Find where the given text appears and provide that cell's center as [x, y] coordinate. 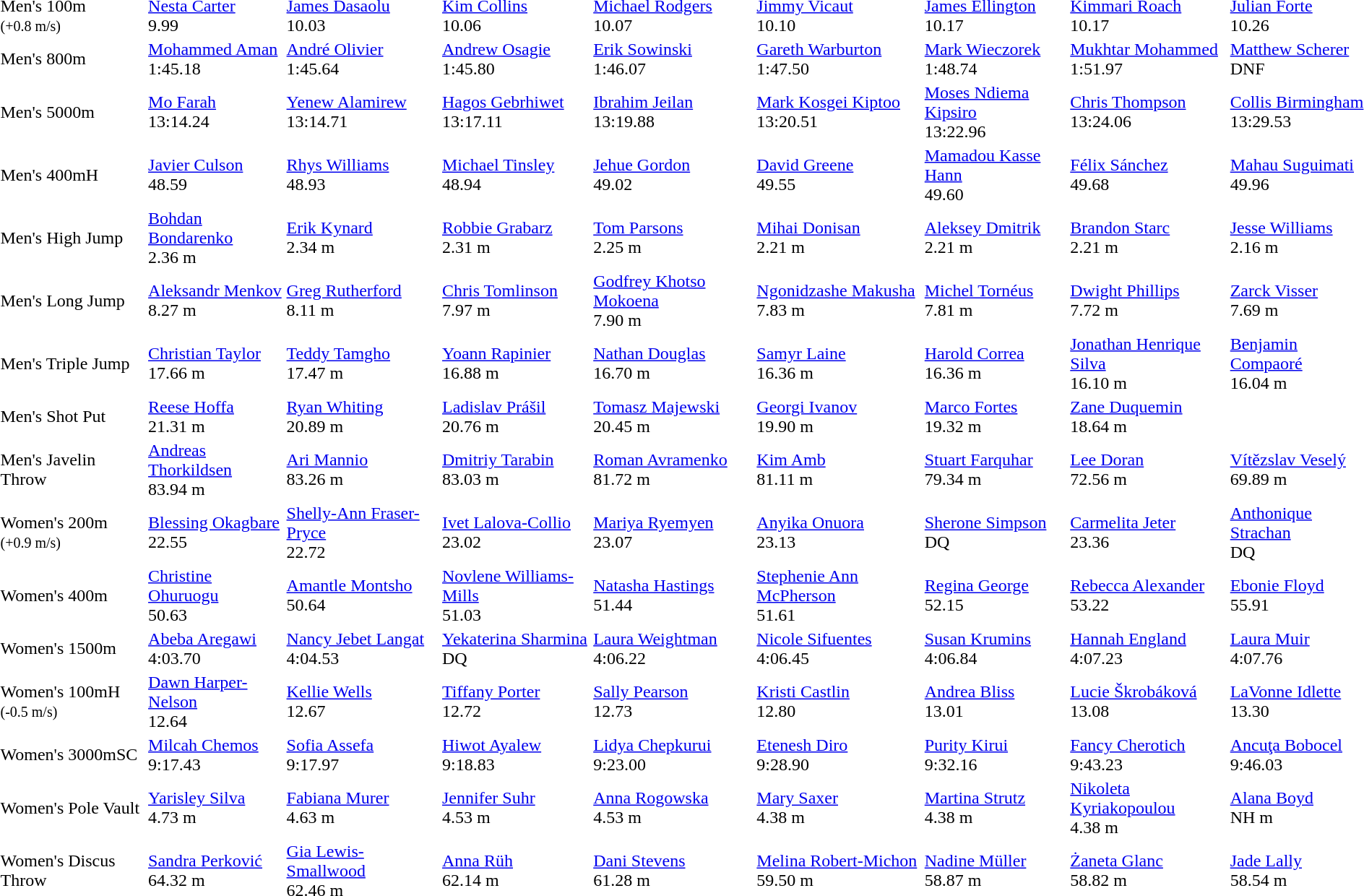
Mukhtar Mohammed 1:51.97 [1148, 59]
Chris Tomlinson 7.97 m [516, 301]
Michael Tinsley 48.94 [516, 175]
Zane Duquemin 18.64 m [1148, 416]
Fancy Cherotich 9:43.23 [1148, 754]
Tiffany Porter 12.72 [516, 702]
Laura Weightman 4:06.22 [673, 649]
Christine Ohuruogu 50.63 [215, 595]
Stuart Farquhar 79.34 m [996, 470]
Ngonidzashe Makusha 7.83 m [838, 301]
Yenew Alamirew 13:14.71 [362, 112]
Harold Correa 16.36 m [996, 363]
Aleksey Dmitrik 2.21 m [996, 238]
Mariya Ryemyen 23.07 [673, 533]
Greg Rutherford 8.11 m [362, 301]
Mamadou Kasse Hann 49.60 [996, 175]
Sofia Assefa 9:17.97 [362, 754]
Ladislav Prášil 20.76 m [516, 416]
Yarisley Silva 4.73 m [215, 808]
Lidya Chepkurui 9:23.00 [673, 754]
Reese Hoffa 21.31 m [215, 416]
Susan Krumins 4:06.84 [996, 649]
Mary Saxer 4.38 m [838, 808]
Shelly-Ann Fraser-Pryce 22.72 [362, 533]
Tom Parsons 2.25 m [673, 238]
Hiwot Ayalew 9:18.83 [516, 754]
Chris Thompson 13:24.06 [1148, 112]
Kim Amb 81.11 m [838, 470]
Ryan Whiting 20.89 m [362, 416]
Carmelita Jeter 23.36 [1148, 533]
Teddy Tamgho 17.47 m [362, 363]
Moses Ndiema Kipsiro 13:22.96 [996, 112]
Christian Taylor 17.66 m [215, 363]
Samyr Laine 16.36 m [838, 363]
Aleksandr Menkov 8.27 m [215, 301]
Mark Wieczorek 1:48.74 [996, 59]
Tomasz Majewski 20.45 m [673, 416]
Kellie Wells 12.67 [362, 702]
Martina Strutz 4.38 m [996, 808]
Blessing Okagbare 22.55 [215, 533]
Ibrahim Jeilan 13:19.88 [673, 112]
Michel Tornéus 7.81 m [996, 301]
Mark Kosgei Kiptoo 13:20.51 [838, 112]
Natasha Hastings 51.44 [673, 595]
Hagos Gebrhiwet 13:17.11 [516, 112]
Abeba Aregawi 4:03.70 [215, 649]
Ivet Lalova-Collio 23.02 [516, 533]
Nicole Sifuentes 4:06.45 [838, 649]
Javier Culson 48.59 [215, 175]
Godfrey Khotso Mokoena 7.90 m [673, 301]
Rebecca Alexander 53.22 [1148, 595]
Dawn Harper-Nelson 12.64 [215, 702]
Bohdan Bondarenko 2.36 m [215, 238]
Lee Doran 72.56 m [1148, 470]
Dwight Phillips 7.72 m [1148, 301]
Andreas Thorkildsen 83.94 m [215, 470]
Yoann Rapinier 16.88 m [516, 363]
Brandon Starc 2.21 m [1148, 238]
Marco Fortes 19.32 m [996, 416]
Jonathan Henrique Silva 16.10 m [1148, 363]
Gareth Warburton 1:47.50 [838, 59]
Purity Kirui 9:32.16 [996, 754]
Lucie Škrobáková 13.08 [1148, 702]
Anna Rogowska 4.53 m [673, 808]
Amantle Montsho 50.64 [362, 595]
Andrew Osagie 1:45.80 [516, 59]
Nikoleta Kyriakopoulou 4.38 m [1148, 808]
Jennifer Suhr 4.53 m [516, 808]
Rhys Williams 48.93 [362, 175]
Andrea Bliss 13.01 [996, 702]
Mo Farah 13:14.24 [215, 112]
Félix Sánchez 49.68 [1148, 175]
Sally Pearson 12.73 [673, 702]
Stephenie Ann McPherson 51.61 [838, 595]
Etenesh Diro 9:28.90 [838, 754]
David Greene 49.55 [838, 175]
Yekaterina Sharmina DQ [516, 649]
Mihai Donisan 2.21 m [838, 238]
Jehue Gordon 49.02 [673, 175]
Georgi Ivanov 19.90 m [838, 416]
Hannah England 4:07.23 [1148, 649]
Ari Mannio 83.26 m [362, 470]
Roman Avramenko 81.72 m [673, 470]
Nathan Douglas 16.70 m [673, 363]
Novlene Williams-Mills 51.03 [516, 595]
Milcah Chemos 9:17.43 [215, 754]
André Olivier 1:45.64 [362, 59]
Anyika Onuora 23.13 [838, 533]
Sherone Simpson DQ [996, 533]
Erik Kynard 2.34 m [362, 238]
Dmitriy Tarabin 83.03 m [516, 470]
Kristi Castlin 12.80 [838, 702]
Nancy Jebet Langat 4:04.53 [362, 649]
Fabiana Murer 4.63 m [362, 808]
Erik Sowinski 1:46.07 [673, 59]
Mohammed Aman 1:45.18 [215, 59]
Robbie Grabarz 2.31 m [516, 238]
Regina George 52.15 [996, 595]
